Scan for the cell matching the given text and deliver its [X, Y] coordinate at center. 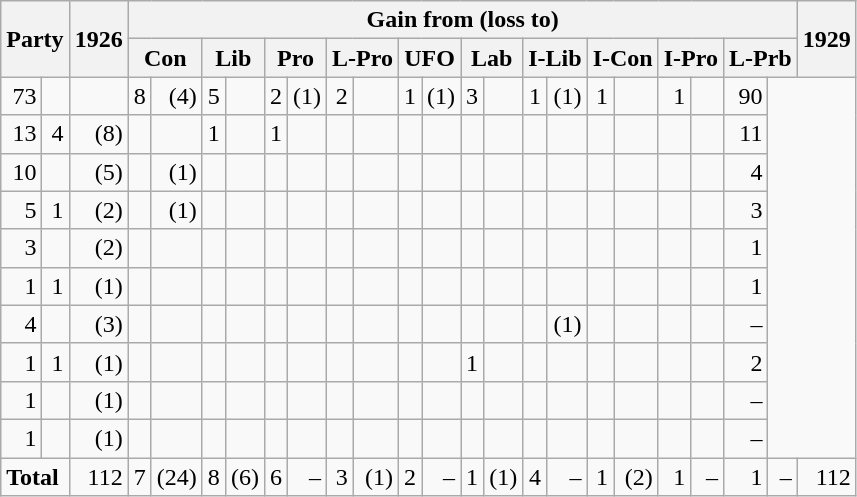
90 [745, 96]
Lib [233, 58]
7 [140, 477]
I-Con [622, 58]
I-Lib [555, 58]
(4) [176, 96]
Con [165, 58]
Gain from (loss to) [462, 20]
I-Pro [690, 58]
(5) [98, 172]
Lab [492, 58]
1926 [98, 39]
6 [276, 477]
(24) [176, 477]
1929 [826, 39]
(3) [98, 324]
11 [745, 134]
L-Pro [363, 58]
Party [35, 39]
UFO [429, 58]
Pro [295, 58]
(8) [98, 134]
10 [22, 172]
Total [35, 477]
(6) [244, 477]
73 [22, 96]
L-Prb [760, 58]
13 [22, 134]
